Pinpoint the cell where the given text exists, returning its [x, y] midpoint coordinate. 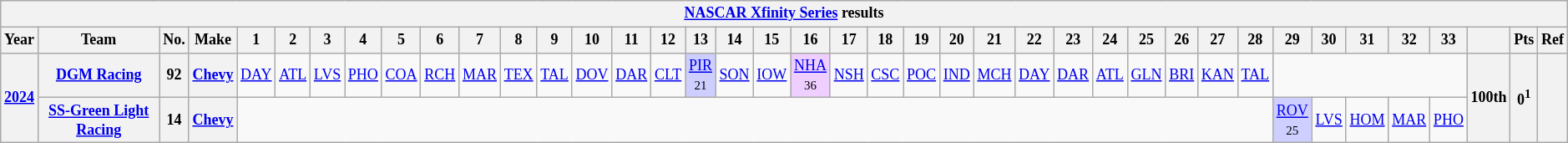
POC [922, 75]
Make [213, 40]
NHA36 [811, 75]
4 [364, 40]
GLN [1146, 75]
RCH [440, 75]
8 [518, 40]
NSH [848, 75]
3 [327, 40]
92 [174, 75]
19 [922, 40]
11 [631, 40]
27 [1218, 40]
PIR21 [701, 75]
25 [1146, 40]
2 [293, 40]
23 [1074, 40]
HOM [1368, 120]
KAN [1218, 75]
DOV [592, 75]
33 [1449, 40]
NASCAR Xfinity Series results [784, 13]
17 [848, 40]
1 [256, 40]
29 [1292, 40]
28 [1255, 40]
15 [771, 40]
31 [1368, 40]
Pts [1525, 40]
9 [554, 40]
30 [1329, 40]
21 [994, 40]
16 [811, 40]
SS-Green Light Racing [99, 120]
DGM Racing [99, 75]
6 [440, 40]
32 [1409, 40]
ROV25 [1292, 120]
22 [1034, 40]
IOW [771, 75]
BRI [1182, 75]
SON [735, 75]
TEX [518, 75]
2024 [20, 97]
MCH [994, 75]
No. [174, 40]
IND [957, 75]
26 [1182, 40]
Team [99, 40]
24 [1110, 40]
20 [957, 40]
Ref [1553, 40]
Year [20, 40]
5 [401, 40]
13 [701, 40]
01 [1525, 97]
7 [480, 40]
12 [668, 40]
10 [592, 40]
CLT [668, 75]
100th [1489, 97]
CSC [885, 75]
COA [401, 75]
18 [885, 40]
